Extract the (x, y) coordinate from the center of the cell holding the provided text.  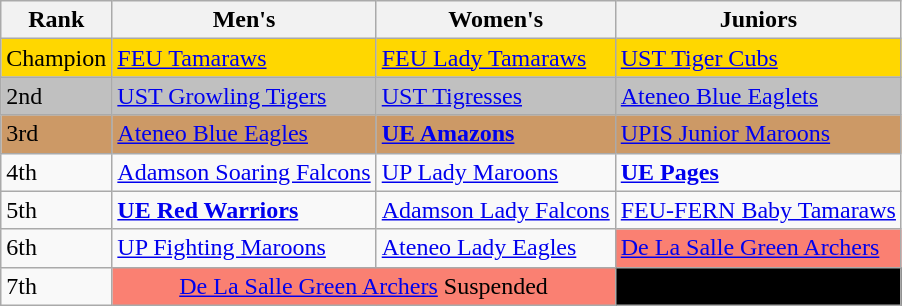
UST Tiger Cubs (758, 58)
Champion (56, 58)
6th (56, 248)
UE Pages (758, 172)
De La Salle Green Archers Suspended (364, 286)
7th (56, 286)
UE Red Warriors (244, 210)
FEU-FERN Baby Tamaraws (758, 210)
- (758, 286)
UP Fighting Maroons (244, 248)
Ateneo Lady Eagles (496, 248)
UST Tigresses (496, 96)
5th (56, 210)
Adamson Soaring Falcons (244, 172)
FEU Lady Tamaraws (496, 58)
De La Salle Green Archers (758, 248)
Ateneo Blue Eagles (244, 134)
2nd (56, 96)
Men's (244, 20)
UE Amazons (496, 134)
4th (56, 172)
UPIS Junior Maroons (758, 134)
Ateneo Blue Eaglets (758, 96)
3rd (56, 134)
UST Growling Tigers (244, 96)
Rank (56, 20)
Adamson Lady Falcons (496, 210)
FEU Tamaraws (244, 58)
Juniors (758, 20)
Women's (496, 20)
UP Lady Maroons (496, 172)
